Detect which cell encompasses the target text, then output its [x, y] center coordinate. 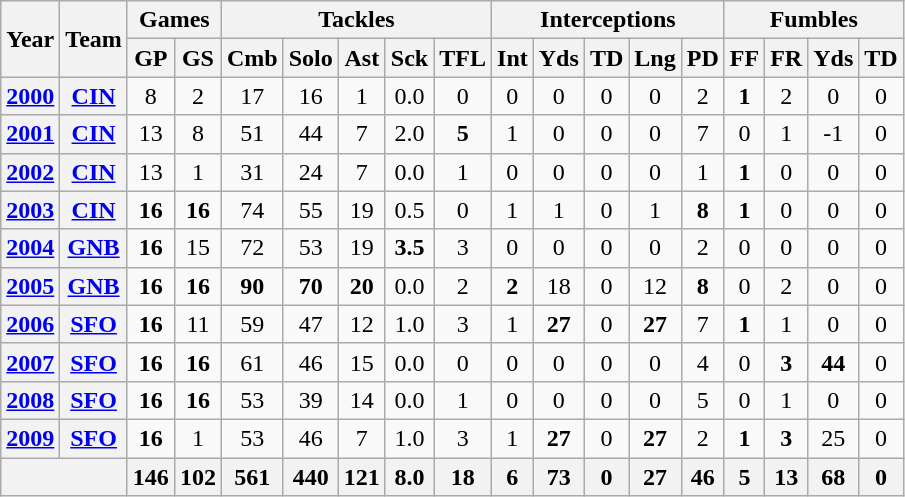
FR [786, 58]
68 [834, 477]
8.0 [409, 477]
2006 [30, 324]
47 [310, 324]
61 [252, 362]
Lng [655, 58]
2002 [30, 172]
72 [252, 248]
TFL [463, 58]
Ast [362, 58]
Tackles [356, 20]
Team [94, 39]
Sck [409, 58]
2003 [30, 210]
0.5 [409, 210]
GS [198, 58]
2001 [30, 134]
Fumbles [814, 20]
-1 [834, 134]
2009 [30, 438]
Interceptions [608, 20]
Int [513, 58]
74 [252, 210]
Games [174, 20]
2.0 [409, 134]
17 [252, 96]
11 [198, 324]
Solo [310, 58]
51 [252, 134]
39 [310, 400]
14 [362, 400]
25 [834, 438]
146 [150, 477]
Cmb [252, 58]
6 [513, 477]
20 [362, 286]
2004 [30, 248]
55 [310, 210]
59 [252, 324]
561 [252, 477]
24 [310, 172]
GP [150, 58]
73 [558, 477]
2000 [30, 96]
90 [252, 286]
2008 [30, 400]
4 [702, 362]
PD [702, 58]
FF [744, 58]
2007 [30, 362]
31 [252, 172]
Year [30, 39]
440 [310, 477]
3.5 [409, 248]
2005 [30, 286]
121 [362, 477]
102 [198, 477]
70 [310, 286]
